Search for the cell housing the specified text and yield its [X, Y] center coordinate. 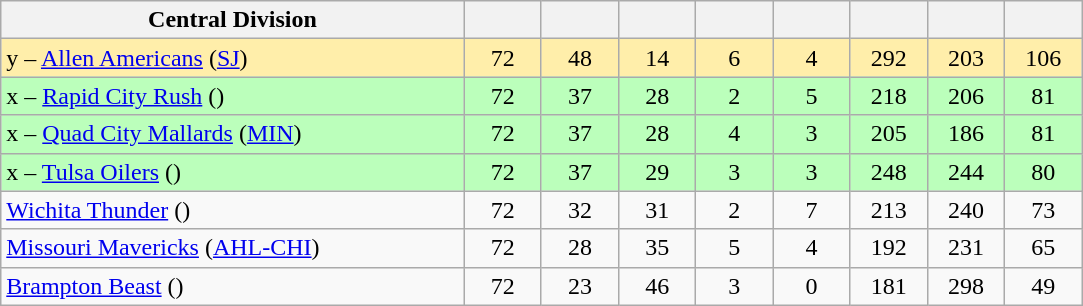
29 [658, 172]
240 [966, 210]
35 [658, 248]
49 [1044, 286]
192 [888, 248]
7 [812, 210]
186 [966, 134]
181 [888, 286]
Wichita Thunder () [232, 210]
Missouri Mavericks (AHL-CHI) [232, 248]
14 [658, 58]
31 [658, 210]
46 [658, 286]
32 [580, 210]
213 [888, 210]
205 [888, 134]
80 [1044, 172]
244 [966, 172]
48 [580, 58]
x – Tulsa Oilers () [232, 172]
231 [966, 248]
y – Allen Americans (SJ) [232, 58]
0 [812, 286]
106 [1044, 58]
206 [966, 96]
6 [734, 58]
292 [888, 58]
Central Division [232, 20]
23 [580, 286]
203 [966, 58]
x – Quad City Mallards (MIN) [232, 134]
298 [966, 286]
Brampton Beast () [232, 286]
73 [1044, 210]
218 [888, 96]
248 [888, 172]
65 [1044, 248]
x – Rapid City Rush () [232, 96]
